Provide the (X, Y) coordinate of the cell's center where the given text is located.  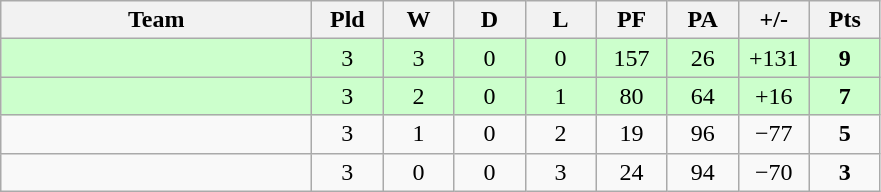
64 (702, 96)
L (560, 20)
96 (702, 134)
PA (702, 20)
26 (702, 58)
D (490, 20)
+131 (774, 58)
24 (632, 172)
W (418, 20)
−70 (774, 172)
−77 (774, 134)
94 (702, 172)
7 (844, 96)
+16 (774, 96)
157 (632, 58)
+/- (774, 20)
5 (844, 134)
PF (632, 20)
19 (632, 134)
Team (156, 20)
9 (844, 58)
Pld (348, 20)
80 (632, 96)
Pts (844, 20)
